Return the (x, y) coordinate for the center point of the cell that contains the specified text.  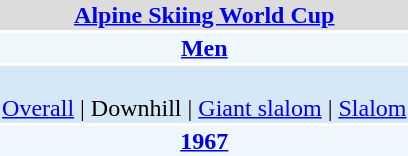
1967 (204, 141)
Men (204, 48)
Alpine Skiing World Cup (204, 15)
Overall | Downhill | Giant slalom | Slalom (204, 94)
